Pinpoint the cell where the given text exists, returning its (x, y) midpoint coordinate. 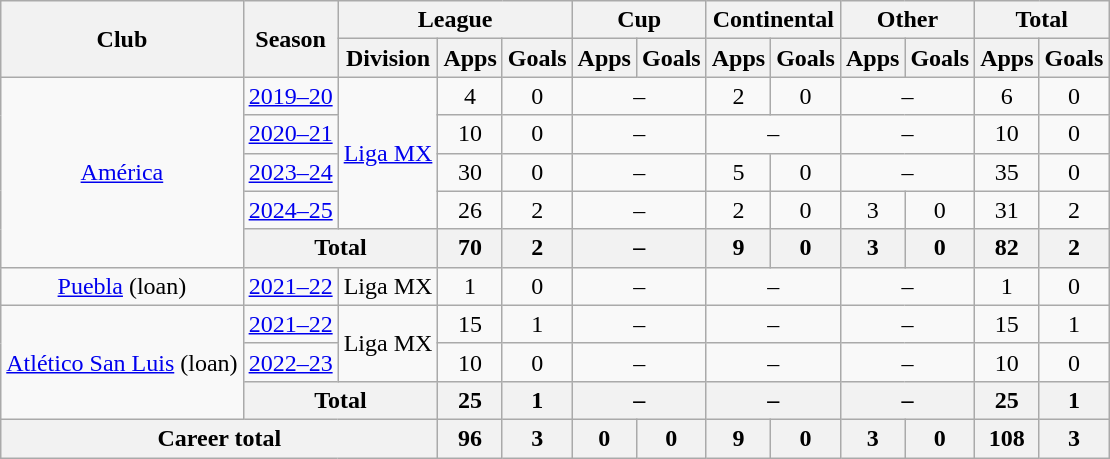
26 (470, 210)
Division (388, 58)
2022–23 (290, 362)
2023–24 (290, 172)
31 (1007, 210)
Club (122, 39)
Career total (220, 438)
League (455, 20)
Other (907, 20)
4 (470, 96)
Atlético San Luis (loan) (122, 362)
Cup (639, 20)
Puebla (loan) (122, 286)
5 (738, 172)
2024–25 (290, 210)
2020–21 (290, 134)
2019–20 (290, 96)
108 (1007, 438)
30 (470, 172)
Continental (773, 20)
Season (290, 39)
82 (1007, 248)
96 (470, 438)
6 (1007, 96)
70 (470, 248)
35 (1007, 172)
América (122, 172)
